Locate the cell with the specified text and output its [x, y] center coordinate. 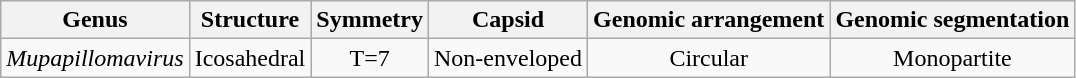
Monopartite [952, 58]
Non-enveloped [508, 58]
Genomic arrangement [709, 20]
Capsid [508, 20]
T=7 [370, 58]
Structure [250, 20]
Genus [95, 20]
Mupapillomavirus [95, 58]
Symmetry [370, 20]
Circular [709, 58]
Genomic segmentation [952, 20]
Icosahedral [250, 58]
